Return [X, Y] of the center of cell containing provided text 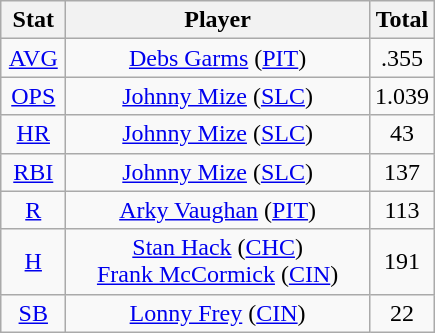
HR [34, 134]
Stan Hack (CHC)Frank McCormick (CIN) [218, 262]
SB [34, 313]
OPS [34, 96]
137 [402, 172]
Lonny Frey (CIN) [218, 313]
Player [218, 20]
RBI [34, 172]
Debs Garms (PIT) [218, 58]
191 [402, 262]
Arky Vaughan (PIT) [218, 210]
43 [402, 134]
.355 [402, 58]
Stat [34, 20]
H [34, 262]
113 [402, 210]
Total [402, 20]
R [34, 210]
22 [402, 313]
AVG [34, 58]
1.039 [402, 96]
